Scan for the cell matching the given text and deliver its [x, y] coordinate at center. 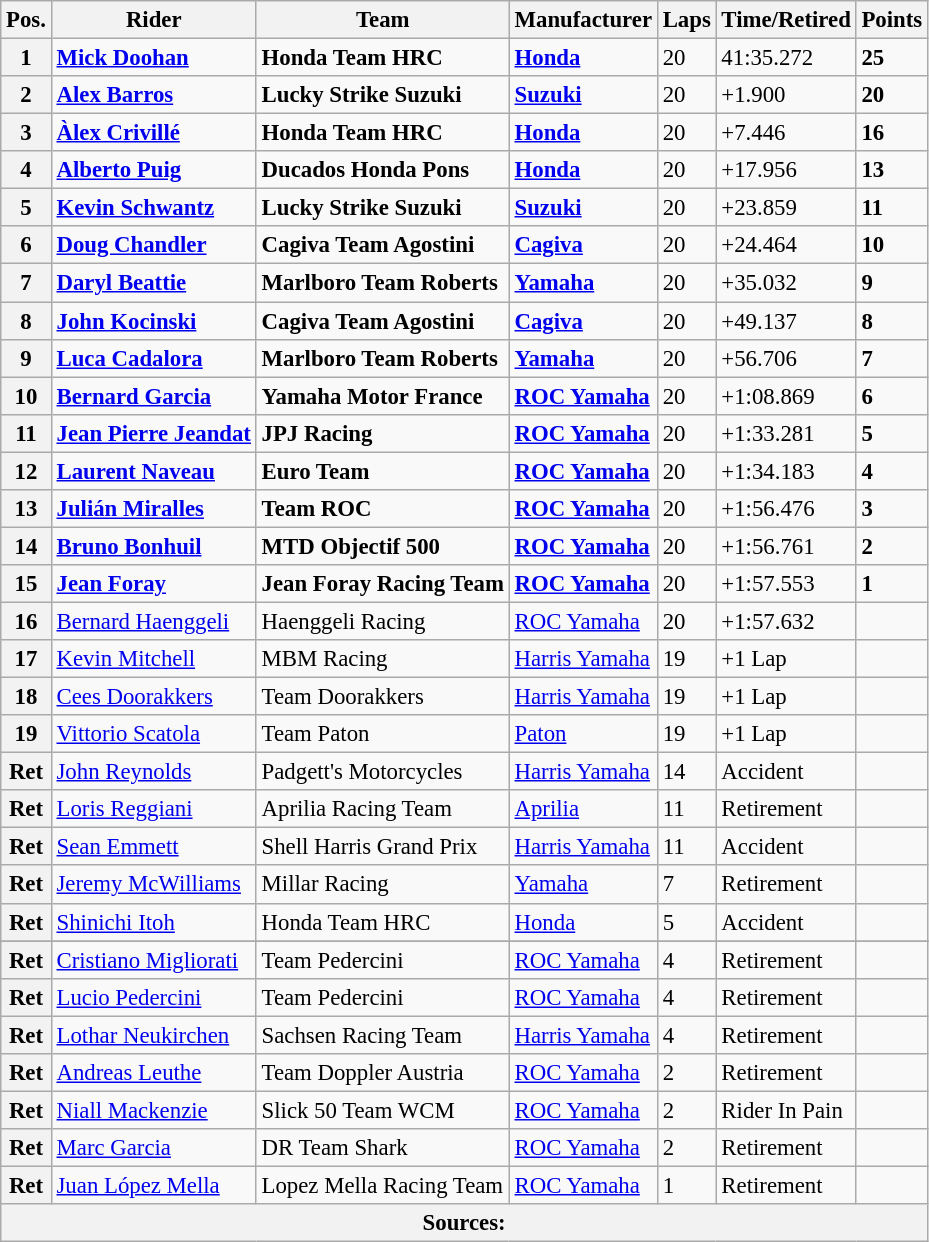
John Kocinski [154, 321]
Andreas Leuthe [154, 1073]
+24.464 [786, 245]
Aprilia [583, 809]
Slick 50 Team WCM [382, 1110]
Cristiano Migliorati [154, 960]
Bernard Garcia [154, 396]
Yamaha Motor France [382, 396]
Millar Racing [382, 885]
Marc Garcia [154, 1148]
Ducados Honda Pons [382, 170]
Jean Foray Racing Team [382, 584]
Manufacturer [583, 20]
+1:08.869 [786, 396]
Team [382, 20]
Haenggeli Racing [382, 621]
Alex Barros [154, 95]
Sean Emmett [154, 847]
Bruno Bonhuil [154, 546]
+1:34.183 [786, 471]
+35.032 [786, 283]
Juan López Mella [154, 1185]
Kevin Mitchell [154, 659]
17 [26, 659]
Shell Harris Grand Prix [382, 847]
Team Paton [382, 734]
DR Team Shark [382, 1148]
Time/Retired [786, 20]
41:35.272 [786, 58]
12 [26, 471]
+1:33.281 [786, 433]
Jeremy McWilliams [154, 885]
+56.706 [786, 358]
+23.859 [786, 208]
MTD Objectif 500 [382, 546]
Julián Miralles [154, 509]
Sources: [464, 1223]
+1:57.632 [786, 621]
Doug Chandler [154, 245]
18 [26, 697]
Laps [686, 20]
Padgett's Motorcycles [382, 772]
Euro Team [382, 471]
Rider In Pain [786, 1110]
JPJ Racing [382, 433]
Lopez Mella Racing Team [382, 1185]
Shinichi Itoh [154, 922]
Jean Foray [154, 584]
Aprilia Racing Team [382, 809]
Daryl Beattie [154, 283]
15 [26, 584]
MBM Racing [382, 659]
Niall Mackenzie [154, 1110]
Lucio Pedercini [154, 997]
Lothar Neukirchen [154, 1035]
+1:57.553 [786, 584]
Team Doorakkers [382, 697]
Rider [154, 20]
+49.137 [786, 321]
25 [892, 58]
Paton [583, 734]
+1.900 [786, 95]
Cees Doorakkers [154, 697]
Luca Cadalora [154, 358]
Kevin Schwantz [154, 208]
Team Doppler Austria [382, 1073]
Alberto Puig [154, 170]
Points [892, 20]
Team ROC [382, 509]
John Reynolds [154, 772]
Pos. [26, 20]
Mick Doohan [154, 58]
+1:56.476 [786, 509]
Bernard Haenggeli [154, 621]
Loris Reggiani [154, 809]
+7.446 [786, 133]
Laurent Naveau [154, 471]
Àlex Crivillé [154, 133]
Sachsen Racing Team [382, 1035]
Vittorio Scatola [154, 734]
+17.956 [786, 170]
+1:56.761 [786, 546]
Jean Pierre Jeandat [154, 433]
